For the text-containing cell, return its midpoint in (x, y) coordinate format. 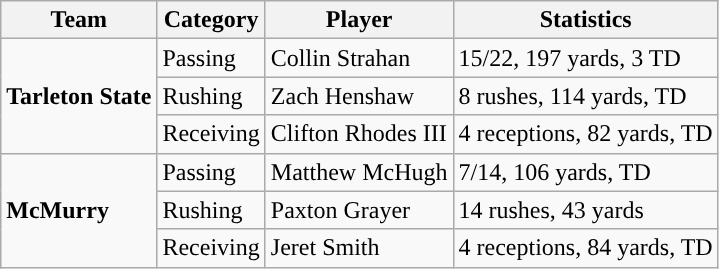
14 rushes, 43 yards (586, 210)
Zach Henshaw (359, 96)
15/22, 197 yards, 3 TD (586, 58)
4 receptions, 82 yards, TD (586, 134)
Collin Strahan (359, 58)
McMurry (79, 210)
7/14, 106 yards, TD (586, 172)
Tarleton State (79, 96)
Category (211, 20)
Matthew McHugh (359, 172)
Clifton Rhodes III (359, 134)
Paxton Grayer (359, 210)
8 rushes, 114 yards, TD (586, 96)
Team (79, 20)
4 receptions, 84 yards, TD (586, 248)
Player (359, 20)
Jeret Smith (359, 248)
Statistics (586, 20)
